Scan for the cell matching the given text and deliver its (X, Y) coordinate at center. 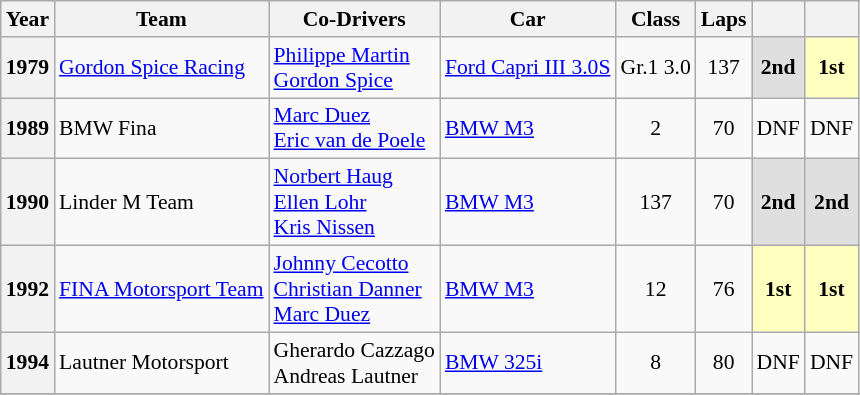
Car (528, 19)
8 (655, 362)
Marc Duez Eric van de Poele (354, 128)
Gr.1 3.0 (655, 68)
BMW Fina (161, 128)
1979 (28, 68)
1994 (28, 362)
Ford Capri III 3.0S (528, 68)
2 (655, 128)
Class (655, 19)
FINA Motorsport Team (161, 290)
80 (724, 362)
12 (655, 290)
1989 (28, 128)
Co-Drivers (354, 19)
BMW 325i (528, 362)
Philippe Martin Gordon Spice (354, 68)
76 (724, 290)
Linder M Team (161, 202)
Johnny Cecotto Christian Danner Marc Duez (354, 290)
Year (28, 19)
Lautner Motorsport (161, 362)
1992 (28, 290)
Gherardo Cazzago Andreas Lautner (354, 362)
1990 (28, 202)
Team (161, 19)
Norbert Haug Ellen Lohr Kris Nissen (354, 202)
Laps (724, 19)
Gordon Spice Racing (161, 68)
